Determine the [X, Y] coordinate at the center of the cell enclosing the given text.  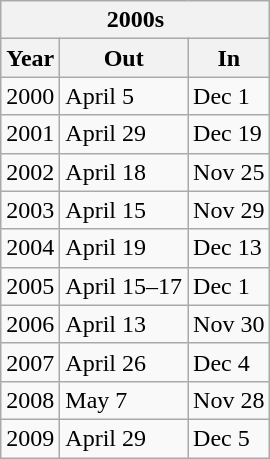
2001 [30, 134]
April 18 [124, 172]
Dec 5 [229, 438]
Year [30, 58]
2003 [30, 210]
April 26 [124, 362]
April 13 [124, 324]
Out [124, 58]
In [229, 58]
2009 [30, 438]
Nov 30 [229, 324]
2007 [30, 362]
April 5 [124, 96]
Nov 25 [229, 172]
Nov 29 [229, 210]
April 19 [124, 248]
2005 [30, 286]
April 15–17 [124, 286]
2004 [30, 248]
Dec 4 [229, 362]
Dec 13 [229, 248]
2000 [30, 96]
2006 [30, 324]
2000s [136, 20]
2002 [30, 172]
Nov 28 [229, 400]
Dec 19 [229, 134]
2008 [30, 400]
May 7 [124, 400]
April 15 [124, 210]
